Find where the given text appears and provide that cell's center as (X, Y) coordinate. 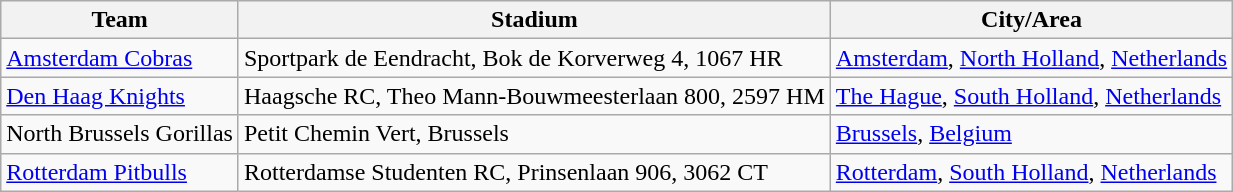
Haagsche RC, Theo Mann-Bouwmeesterlaan 800, 2597 HM (534, 96)
Sportpark de Eendracht, Bok de Korverweg 4, 1067 HR (534, 58)
Rotterdamse Studenten RC, Prinsenlaan 906, 3062 CT (534, 172)
Amsterdam, North Holland, Netherlands (1031, 58)
Team (120, 20)
North Brussels Gorillas (120, 134)
The Hague, South Holland, Netherlands (1031, 96)
Den Haag Knights (120, 96)
Petit Chemin Vert, Brussels (534, 134)
Rotterdam, South Holland, Netherlands (1031, 172)
City/Area (1031, 20)
Stadium (534, 20)
Rotterdam Pitbulls (120, 172)
Amsterdam Cobras (120, 58)
Brussels, Belgium (1031, 134)
